Search for the cell housing the specified text and yield its (X, Y) center coordinate. 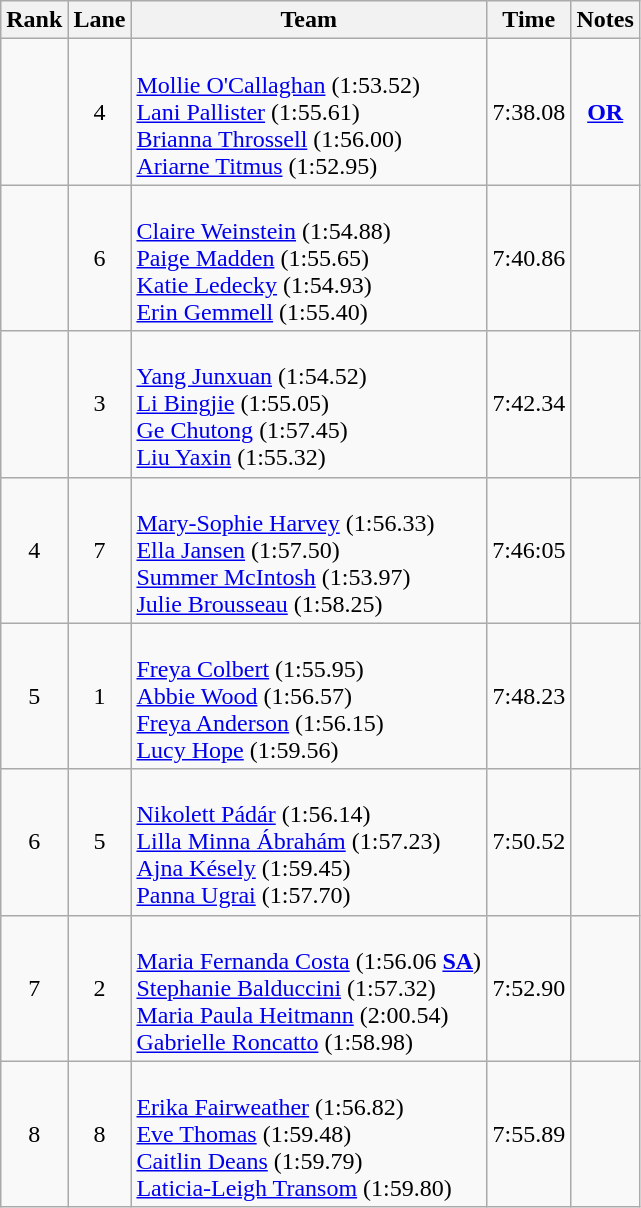
Freya Colbert (1:55.95)Abbie Wood (1:56.57)Freya Anderson (1:56.15)Lucy Hope (1:59.56) (309, 696)
Maria Fernanda Costa (1:56.06 SA)Stephanie Balduccini (1:57.32)Maria Paula Heitmann (2:00.54)Gabrielle Roncatto (1:58.98) (309, 988)
Yang Junxuan (1:54.52)Li Bingjie (1:55.05)Ge Chutong (1:57.45)Liu Yaxin (1:55.32) (309, 404)
Team (309, 20)
Lane (100, 20)
OR (605, 112)
Rank (34, 20)
Time (529, 20)
Erika Fairweather (1:56.82)Eve Thomas (1:59.48)Caitlin Deans (1:59.79)Laticia-Leigh Transom (1:59.80) (309, 1134)
7:38.08 (529, 112)
2 (100, 988)
7:52.90 (529, 988)
Claire Weinstein (1:54.88)Paige Madden (1:55.65)Katie Ledecky (1:54.93)Erin Gemmell (1:55.40) (309, 258)
Nikolett Pádár (1:56.14)Lilla Minna Ábrahám (1:57.23)Ajna Késely (1:59.45)Panna Ugrai (1:57.70) (309, 842)
3 (100, 404)
7:50.52 (529, 842)
7:40.86 (529, 258)
1 (100, 696)
7:42.34 (529, 404)
7:55.89 (529, 1134)
7:46:05 (529, 550)
Notes (605, 20)
Mary-Sophie Harvey (1:56.33)Ella Jansen (1:57.50)Summer McIntosh (1:53.97)Julie Brousseau (1:58.25) (309, 550)
Mollie O'Callaghan (1:53.52)Lani Pallister (1:55.61)Brianna Throssell (1:56.00)Ariarne Titmus (1:52.95) (309, 112)
7:48.23 (529, 696)
